For the text-containing cell, return its midpoint in [X, Y] coordinate format. 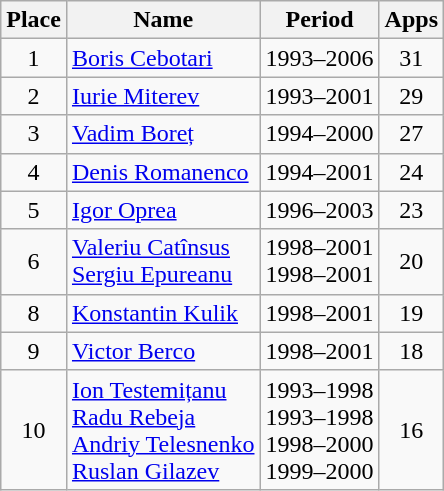
9 [34, 351]
1998–20011998–2001 [320, 262]
4 [34, 172]
10 [34, 430]
Period [320, 20]
1993–2001 [320, 96]
20 [411, 262]
27 [411, 134]
6 [34, 262]
1993–2006 [320, 58]
Valeriu Catînsus Sergiu Epureanu [163, 262]
1993–19981993–19981998–20001999–2000 [320, 430]
8 [34, 313]
Vadim Boreț [163, 134]
29 [411, 96]
5 [34, 210]
Victor Berco [163, 351]
Igor Oprea [163, 210]
18 [411, 351]
Iurie Miterev [163, 96]
31 [411, 58]
2 [34, 96]
Apps [411, 20]
19 [411, 313]
Boris Cebotari [163, 58]
Ion Testemițanu Radu Rebeja Andriy Telesnenko Ruslan Gilazev [163, 430]
1 [34, 58]
1994–2000 [320, 134]
Place [34, 20]
1996–2003 [320, 210]
3 [34, 134]
23 [411, 210]
1994–2001 [320, 172]
Denis Romanenco [163, 172]
24 [411, 172]
Name [163, 20]
16 [411, 430]
Konstantin Kulik [163, 313]
